Scan for the cell matching the given text and deliver its (x, y) coordinate at center. 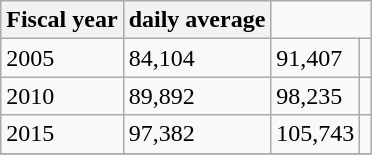
84,104 (197, 58)
2005 (62, 58)
2010 (62, 96)
89,892 (197, 96)
Fiscal year (62, 20)
daily average (197, 20)
91,407 (316, 58)
105,743 (316, 134)
97,382 (197, 134)
2015 (62, 134)
98,235 (316, 96)
